Extract the (X, Y) coordinate from the center of the cell holding the provided text.  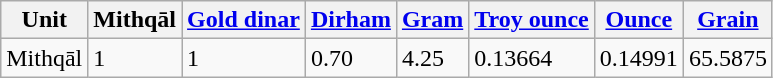
4.25 (432, 58)
Ounce (638, 20)
0.13664 (532, 58)
Unit (44, 20)
Gram (432, 20)
Troy ounce (532, 20)
Gold dinar (244, 20)
Grain (728, 20)
65.5875 (728, 58)
0.70 (350, 58)
Dirham (350, 20)
0.14991 (638, 58)
